Return [X, Y] of the center of cell containing provided text 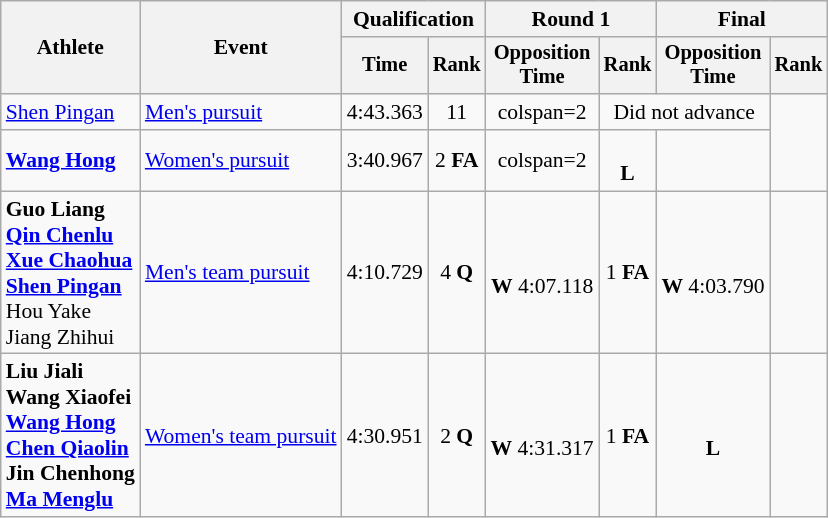
W 4:07.118 [542, 272]
Men's team pursuit [241, 272]
Did not advance [684, 112]
Women's pursuit [241, 160]
Liu JialiWang XiaofeiWang HongChen QiaolinJin ChenhongMa Menglu [70, 436]
2 FA [457, 160]
3:40.967 [385, 160]
11 [457, 112]
W 4:03.790 [712, 272]
4 Q [457, 272]
4:10.729 [385, 272]
Men's pursuit [241, 112]
Round 1 [570, 19]
Athlete [70, 48]
Guo LiangQin ChenluXue ChaohuaShen PinganHou YakeJiang Zhihui [70, 272]
Shen Pingan [70, 112]
Women's team pursuit [241, 436]
Final [742, 19]
W 4:31.317 [542, 436]
Event [241, 48]
4:43.363 [385, 112]
Qualification [414, 19]
Wang Hong [70, 160]
4:30.951 [385, 436]
2 Q [457, 436]
Time [385, 66]
